Determine the (X, Y) coordinate at the center of the cell enclosing the given text.  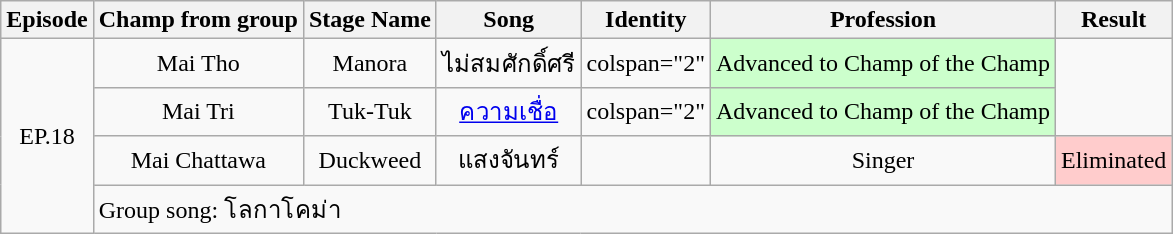
Identity (646, 20)
Episode (47, 20)
EP.18 (47, 136)
Result (1114, 20)
Song (508, 20)
ไม่สมศักดิ์ศรี (508, 64)
ความเชื่อ (508, 112)
Manora (370, 64)
Tuk-Tuk (370, 112)
Stage Name (370, 20)
Group song: โลกาโคม่า (632, 208)
Singer (884, 160)
Duckweed (370, 160)
Mai Tri (198, 112)
แสงจันทร์ (508, 160)
Eliminated (1114, 160)
Profession (884, 20)
Mai Chattawa (198, 160)
Champ from group (198, 20)
Mai Tho (198, 64)
